Scan for the cell matching the given text and deliver its [X, Y] coordinate at center. 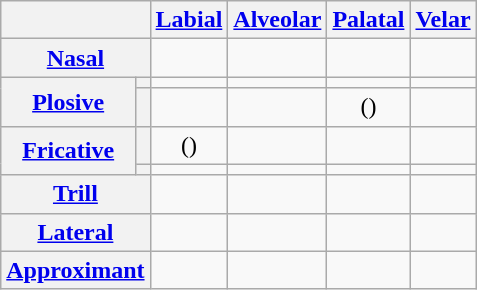
Alveolar [278, 20]
Nasal [76, 58]
Fricative [68, 150]
Approximant [76, 270]
Trill [76, 194]
Plosive [68, 102]
Velar [443, 20]
Lateral [76, 232]
Labial [189, 20]
Palatal [368, 20]
